Extract the [X, Y] coordinate from the center of the cell holding the provided text.  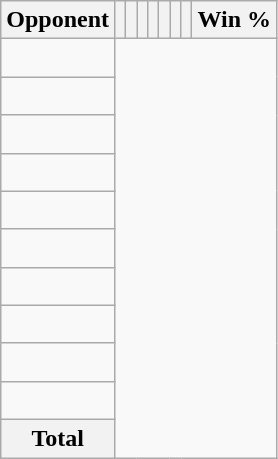
Total [58, 438]
Win % [234, 20]
Opponent [58, 20]
